Output the (X, Y) coordinate of the center of the cell containing the given text.  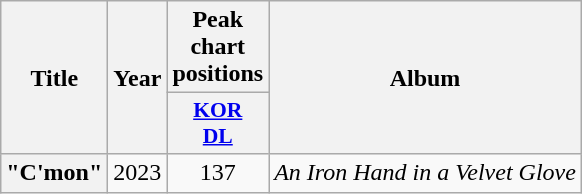
Peak chart positions (218, 47)
Year (138, 78)
"C'mon" (54, 173)
KORDL (218, 124)
Album (426, 78)
Title (54, 78)
2023 (138, 173)
An Iron Hand in a Velvet Glove (426, 173)
137 (218, 173)
